Extract the (x, y) coordinate from the center of the cell holding the provided text.  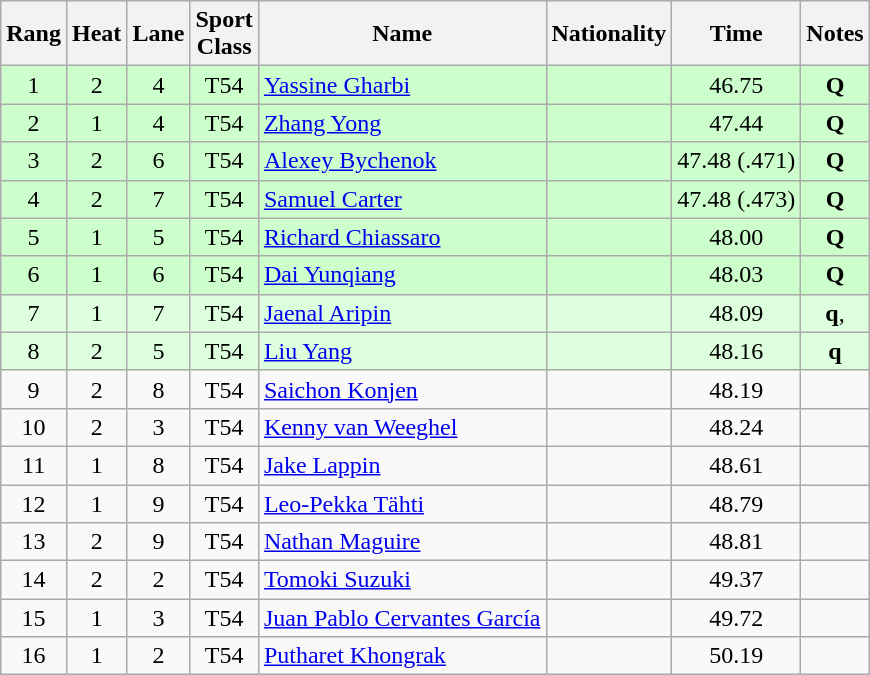
Yassine Gharbi (402, 85)
Nationality (609, 34)
13 (34, 542)
48.79 (736, 503)
Saichon Konjen (402, 389)
48.24 (736, 427)
Liu Yang (402, 351)
Heat (96, 34)
Putharet Khongrak (402, 656)
q, (835, 313)
Alexey Bychenok (402, 161)
Leo-Pekka Tähti (402, 503)
48.16 (736, 351)
Name (402, 34)
Jake Lappin (402, 465)
SportClass (224, 34)
10 (34, 427)
Lane (158, 34)
Time (736, 34)
46.75 (736, 85)
Nathan Maguire (402, 542)
47.48 (.471) (736, 161)
Richard Chiassaro (402, 237)
47.48 (.473) (736, 199)
11 (34, 465)
Juan Pablo Cervantes García (402, 618)
q (835, 351)
48.61 (736, 465)
Dai Yunqiang (402, 275)
49.37 (736, 580)
15 (34, 618)
48.81 (736, 542)
48.19 (736, 389)
16 (34, 656)
Tomoki Suzuki (402, 580)
Rang (34, 34)
Notes (835, 34)
48.03 (736, 275)
12 (34, 503)
Zhang Yong (402, 123)
Kenny van Weeghel (402, 427)
Samuel Carter (402, 199)
48.00 (736, 237)
14 (34, 580)
47.44 (736, 123)
50.19 (736, 656)
48.09 (736, 313)
Jaenal Aripin (402, 313)
49.72 (736, 618)
